Scan for the cell matching the given text and deliver its (X, Y) coordinate at center. 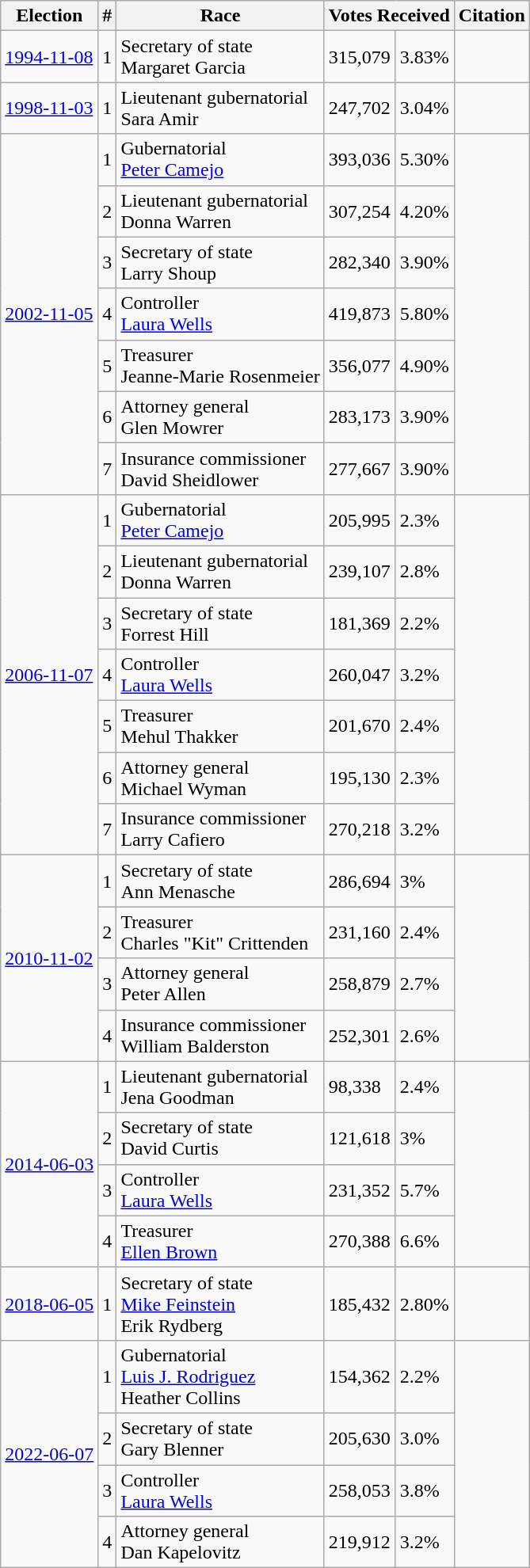
201,670 (360, 727)
258,879 (360, 984)
2.6% (425, 1036)
Insurance commissionerWilliam Balderston (220, 1036)
6.6% (425, 1242)
5.7% (425, 1189)
Secretary of stateForrest Hill (220, 622)
195,130 (360, 778)
307,254 (360, 211)
Secretary of state Gary Blenner (220, 1438)
181,369 (360, 622)
3.83% (425, 57)
3.8% (425, 1490)
2002-11-05 (49, 314)
4.90% (425, 366)
239,107 (360, 572)
2010-11-02 (49, 958)
154,362 (360, 1376)
4.20% (425, 211)
Lieutenant gubernatorialSara Amir (220, 108)
Secretary of stateLarry Shoup (220, 263)
Votes Received (389, 16)
393,036 (360, 160)
1994-11-08 (49, 57)
Attorney generalPeter Allen (220, 984)
TreasurerJeanne-Marie Rosenmeier (220, 366)
315,079 (360, 57)
Election (49, 16)
2014-06-03 (49, 1164)
Secretary of stateAnn Menasche (220, 881)
GubernatorialLuis J. RodriguezHeather Collins (220, 1376)
Insurance commissionerDavid Sheidlower (220, 469)
2.8% (425, 572)
282,340 (360, 263)
2018-06-05 (49, 1303)
252,301 (360, 1036)
283,173 (360, 417)
2022-06-07 (49, 1454)
TreasurerMehul Thakker (220, 727)
TreasurerEllen Brown (220, 1242)
2006-11-07 (49, 675)
260,047 (360, 675)
Secretary of stateDavid Curtis (220, 1139)
270,218 (360, 830)
98,338 (360, 1087)
5.80% (425, 314)
231,352 (360, 1189)
5.30% (425, 160)
121,618 (360, 1139)
1998-11-03 (49, 108)
258,053 (360, 1490)
2.80% (425, 1303)
Secretary of stateMargaret Garcia (220, 57)
219,912 (360, 1543)
205,995 (360, 519)
286,694 (360, 881)
Citation (491, 16)
205,630 (360, 1438)
Insurance commissionerLarry Cafiero (220, 830)
277,667 (360, 469)
3.0% (425, 1438)
Attorney generalMichael Wyman (220, 778)
247,702 (360, 108)
185,432 (360, 1303)
270,388 (360, 1242)
# (108, 16)
Race (220, 16)
Secretary of stateMike FeinsteinErik Rydberg (220, 1303)
Lieutenant gubernatorialJena Goodman (220, 1087)
Attorney generalGlen Mowrer (220, 417)
TreasurerCharles "Kit" Crittenden (220, 933)
231,160 (360, 933)
3.04% (425, 108)
419,873 (360, 314)
356,077 (360, 366)
2.7% (425, 984)
Attorney generalDan Kapelovitz (220, 1543)
